Find where the given text appears and provide that cell's center as [X, Y] coordinate. 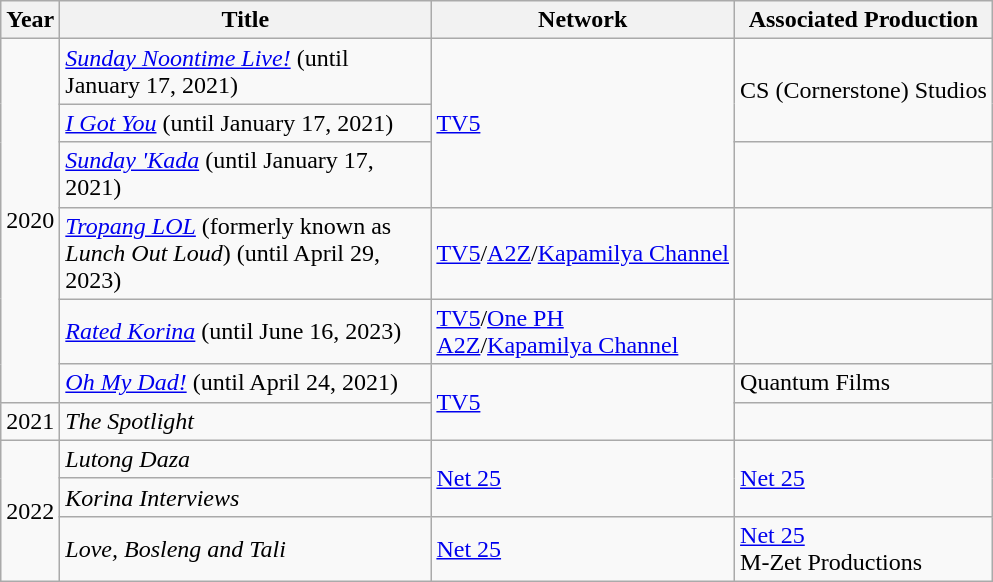
Korina Interviews [246, 497]
TV5/A2Z/Kapamilya Channel [583, 253]
Oh My Dad! (until April 24, 2021) [246, 383]
Net 25M-Zet Productions [864, 548]
Love, Bosleng and Tali [246, 548]
Lutong Daza [246, 459]
The Spotlight [246, 421]
Network [583, 20]
2021 [30, 421]
2022 [30, 510]
Year [30, 20]
CS (Cornerstone) Studios [864, 90]
Sunday Noontime Live! (until January 17, 2021) [246, 72]
Quantum Films [864, 383]
TV5/One PHA2Z/Kapamilya Channel [583, 332]
I Got You (until January 17, 2021) [246, 123]
Rated Korina (until June 16, 2023) [246, 332]
Title [246, 20]
2020 [30, 220]
Tropang LOL (formerly known as Lunch Out Loud) (until April 29, 2023) [246, 253]
Associated Production [864, 20]
Sunday 'Kada (until January 17, 2021) [246, 174]
